Extract the (x, y) coordinate from the center of the cell holding the provided text.  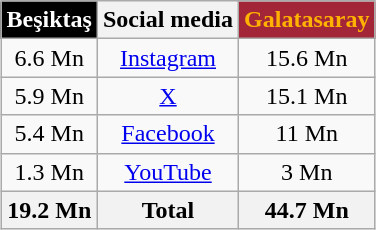
5.4 Mn (49, 134)
15.1 Mn (307, 96)
Social media (168, 20)
X (168, 96)
1.3 Mn (49, 172)
Galatasaray (307, 20)
Total (168, 210)
YouTube (168, 172)
Beşiktaş (49, 20)
19.2 Mn (49, 210)
44.7 Mn (307, 210)
6.6 Mn (49, 58)
11 Mn (307, 134)
3 Mn (307, 172)
Instagram (168, 58)
5.9 Mn (49, 96)
15.6 Mn (307, 58)
Facebook (168, 134)
